Extract the [x, y] coordinate from the center of the cell holding the provided text.  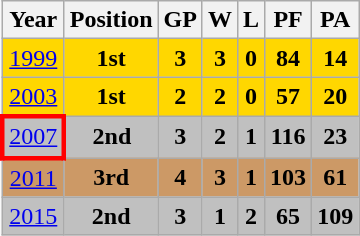
103 [288, 178]
Year [33, 20]
2003 [33, 97]
PA [336, 20]
4 [180, 178]
23 [336, 136]
W [220, 20]
L [252, 20]
20 [336, 97]
2015 [33, 216]
61 [336, 178]
PF [288, 20]
65 [288, 216]
14 [336, 58]
1999 [33, 58]
84 [288, 58]
116 [288, 136]
2007 [33, 136]
2011 [33, 178]
3rd [111, 178]
Position [111, 20]
57 [288, 97]
GP [180, 20]
109 [336, 216]
